For the text-containing cell, return its midpoint in [x, y] coordinate format. 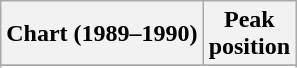
Peakposition [249, 34]
Chart (1989–1990) [102, 34]
